Detect which cell encompasses the target text, then output its [x, y] center coordinate. 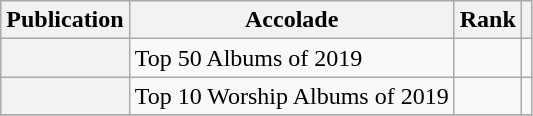
Rank [488, 20]
Accolade [292, 20]
Top 50 Albums of 2019 [292, 58]
Publication [65, 20]
Top 10 Worship Albums of 2019 [292, 96]
